Extract the [X, Y] coordinate from the center of the cell holding the provided text.  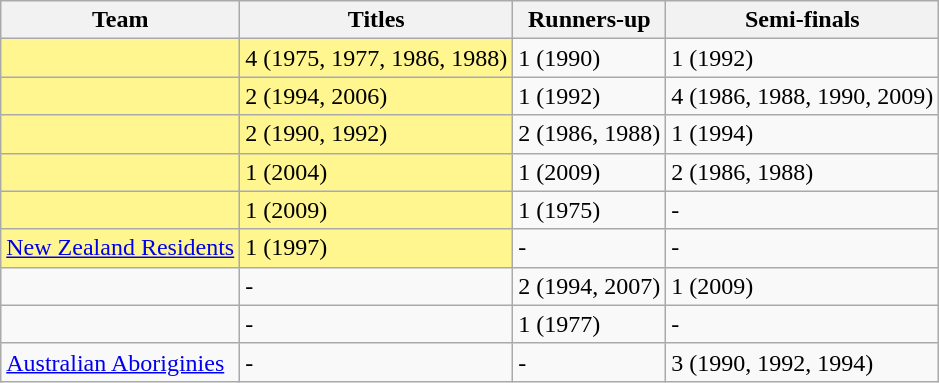
3 (1990, 1992, 1994) [802, 362]
1 (1990) [590, 58]
Semi-finals [802, 20]
1 (2004) [376, 172]
2 (1994, 2006) [376, 96]
1 (1997) [376, 248]
1 (1994) [802, 134]
1 (1977) [590, 324]
Titles [376, 20]
New Zealand Residents [120, 248]
4 (1975, 1977, 1986, 1988) [376, 58]
2 (1994, 2007) [590, 286]
1 (1975) [590, 210]
Australian Aboriginies [120, 362]
2 (1990, 1992) [376, 134]
Team [120, 20]
Runners-up [590, 20]
4 (1986, 1988, 1990, 2009) [802, 96]
